Scan for the cell matching the given text and deliver its (X, Y) coordinate at center. 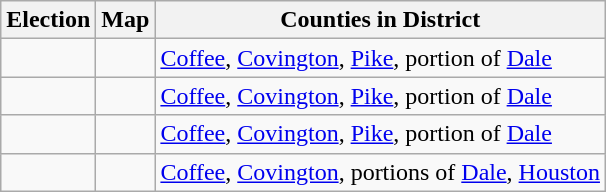
Coffee, Covington, portions of Dale, Houston (380, 172)
Counties in District (380, 20)
Election (48, 20)
Map (126, 20)
